Output the (X, Y) coordinate of the center of the cell containing the given text.  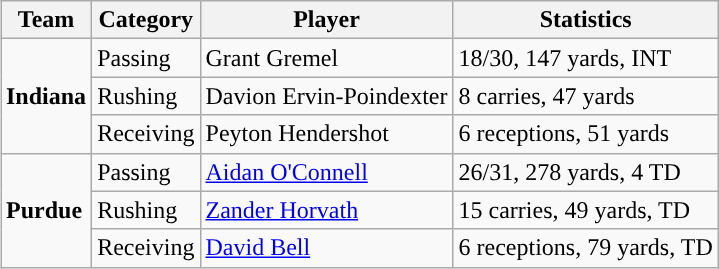
David Bell (326, 248)
15 carries, 49 yards, TD (586, 210)
Grant Gremel (326, 58)
Zander Horvath (326, 210)
Purdue (46, 210)
Player (326, 20)
Indiana (46, 96)
Davion Ervin-Poindexter (326, 96)
Team (46, 20)
6 receptions, 79 yards, TD (586, 248)
8 carries, 47 yards (586, 96)
Statistics (586, 20)
18/30, 147 yards, INT (586, 58)
Category (146, 20)
26/31, 278 yards, 4 TD (586, 172)
Aidan O'Connell (326, 172)
6 receptions, 51 yards (586, 134)
Peyton Hendershot (326, 134)
